From the cell containing the given text, extract its center point as (x, y) coordinate. 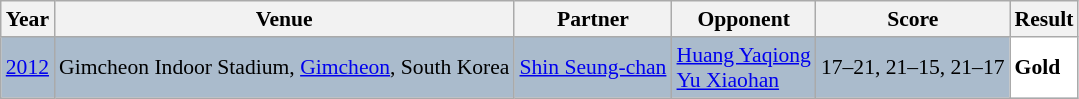
Venue (284, 19)
Opponent (743, 19)
Gimcheon Indoor Stadium, Gimcheon, South Korea (284, 68)
Gold (1044, 68)
Shin Seung-chan (592, 68)
Score (913, 19)
Result (1044, 19)
Huang Yaqiong Yu Xiaohan (743, 68)
Year (28, 19)
2012 (28, 68)
17–21, 21–15, 21–17 (913, 68)
Partner (592, 19)
